Determine the [X, Y] coordinate at the center of the cell enclosing the given text.  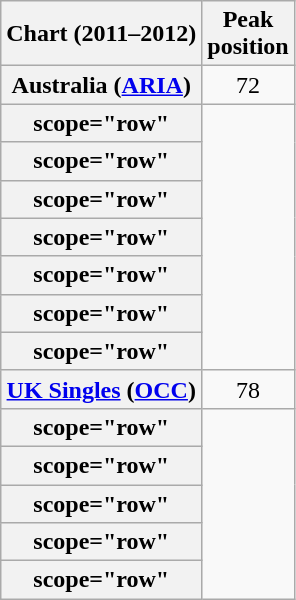
Peakposition [248, 34]
UK Singles (OCC) [102, 389]
78 [248, 389]
72 [248, 85]
Chart (2011–2012) [102, 34]
Australia (ARIA) [102, 85]
